Find where the given text appears and provide that cell's center as (X, Y) coordinate. 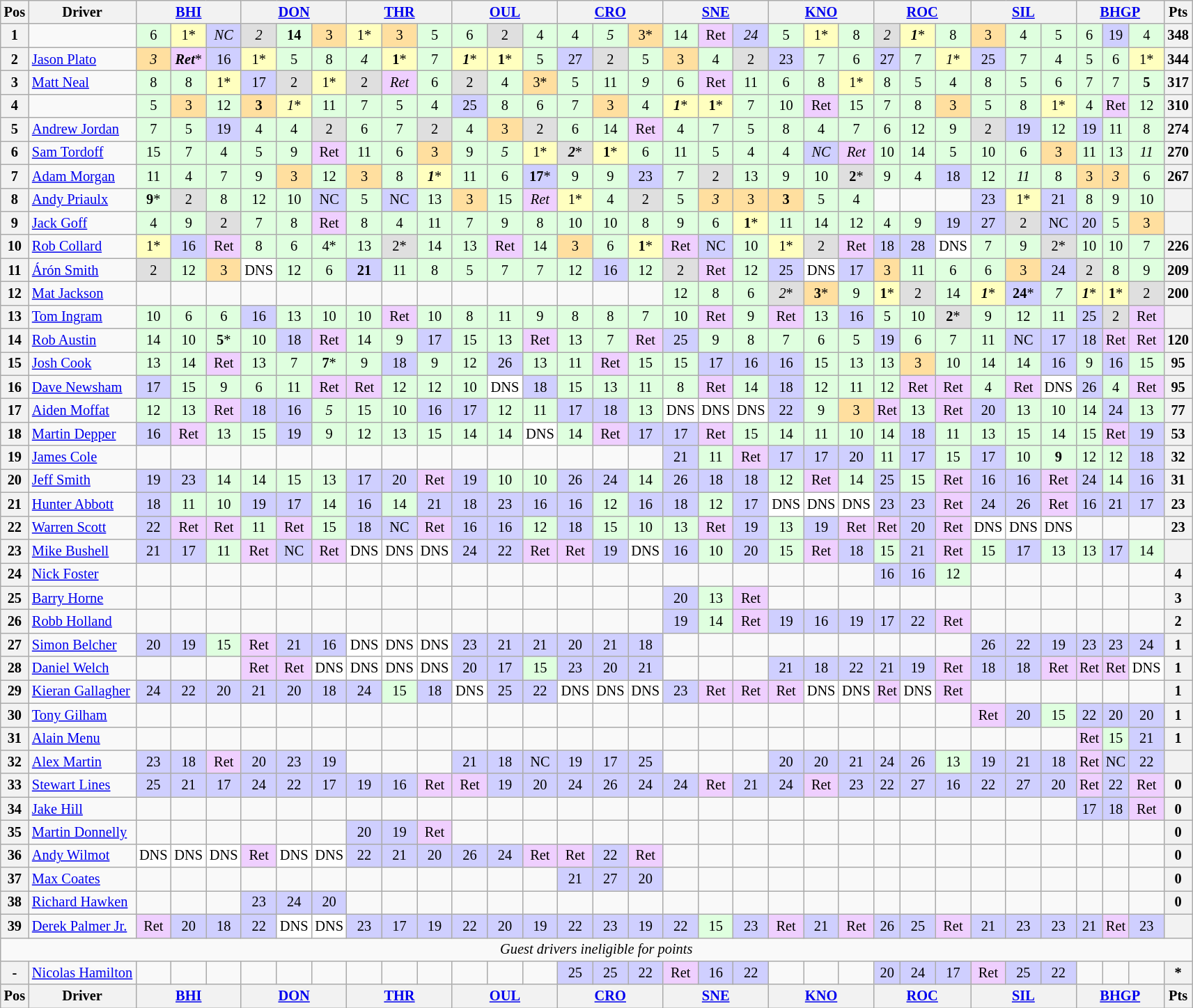
Simon Belcher (82, 645)
38 (15, 902)
120 (1178, 340)
Sam Tordoff (82, 152)
Barry Horne (82, 598)
Max Coates (82, 879)
77 (1178, 410)
39 (15, 926)
Rob Collard (82, 246)
274 (1178, 129)
53 (1178, 434)
Andrew Jordan (82, 129)
Aiden Moffat (82, 410)
Jason Plato (82, 59)
Jack Goff (82, 223)
Alain Menu (82, 739)
209 (1178, 270)
- (15, 972)
317 (1178, 82)
33 (15, 785)
Mike Bushell (82, 551)
Daniel Welch (82, 668)
226 (1178, 246)
Dave Newsham (82, 387)
344 (1178, 59)
36 (15, 856)
Mat Jackson (82, 293)
Hunter Abbott (82, 504)
Ret* (189, 59)
Richard Hawken (82, 902)
267 (1178, 176)
Martin Depper (82, 434)
Matt Neal (82, 82)
Andy Wilmot (82, 856)
29 (15, 691)
5* (224, 340)
37 (15, 879)
200 (1178, 293)
Martin Donnelly (82, 832)
35 (15, 832)
Kieran Gallagher (82, 691)
Warren Scott (82, 528)
9* (153, 200)
Derek Palmer Jr. (82, 926)
Jake Hill (82, 809)
James Cole (82, 457)
4* (329, 246)
30 (15, 715)
Robb Holland (82, 621)
Josh Cook (82, 363)
Nick Foster (82, 574)
Rob Austin (82, 340)
Alex Martin (82, 762)
17* (540, 176)
7* (329, 363)
310 (1178, 106)
34 (15, 809)
Andy Priaulx (82, 200)
Tony Gilham (82, 715)
Tom Ingram (82, 317)
* (1178, 972)
Stewart Lines (82, 785)
Jeff Smith (82, 480)
Adam Morgan (82, 176)
Árón Smith (82, 270)
Guest drivers ineligible for points (596, 950)
270 (1178, 152)
24* (1023, 293)
348 (1178, 36)
Nicolas Hamilton (82, 972)
